Capture the cell that displays the provided text and extract its (x, y) central coordinate. 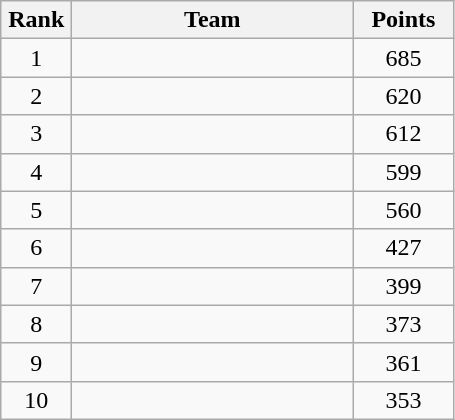
2 (36, 96)
373 (404, 324)
399 (404, 286)
9 (36, 362)
599 (404, 172)
353 (404, 400)
685 (404, 58)
8 (36, 324)
620 (404, 96)
10 (36, 400)
6 (36, 248)
3 (36, 134)
Points (404, 20)
560 (404, 210)
361 (404, 362)
5 (36, 210)
1 (36, 58)
7 (36, 286)
612 (404, 134)
427 (404, 248)
4 (36, 172)
Rank (36, 20)
Team (212, 20)
